Search for the cell housing the specified text and yield its [X, Y] center coordinate. 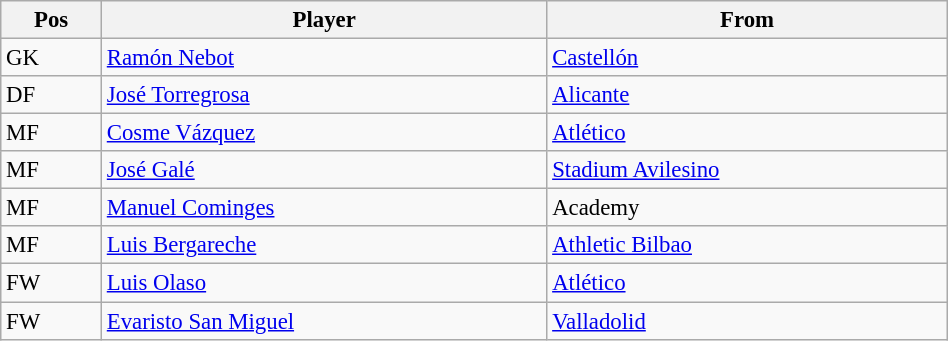
Luis Olaso [324, 283]
Player [324, 20]
Pos [52, 20]
Stadium Avilesino [747, 170]
José Galé [324, 170]
Alicante [747, 95]
Valladolid [747, 321]
GK [52, 58]
From [747, 20]
Evaristo San Miguel [324, 321]
Academy [747, 208]
Manuel Cominges [324, 208]
Castellón [747, 58]
José Torregrosa [324, 95]
DF [52, 95]
Cosme Vázquez [324, 133]
Ramón Nebot [324, 58]
Athletic Bilbao [747, 245]
Luis Bergareche [324, 245]
